Return [x, y] of the center of cell containing provided text 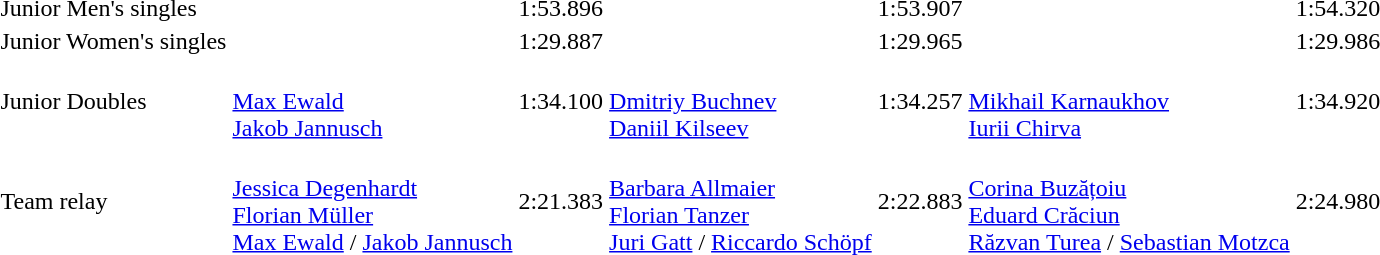
1:29.887 [561, 41]
Dmitriy BuchnevDaniil Kilseev [741, 101]
1:29.965 [920, 41]
Max EwaldJakob Jannusch [372, 101]
Mikhail KarnaukhovIurii Chirva [1129, 101]
1:34.257 [920, 101]
1:34.100 [561, 101]
